Scan for the cell matching the given text and deliver its (X, Y) coordinate at center. 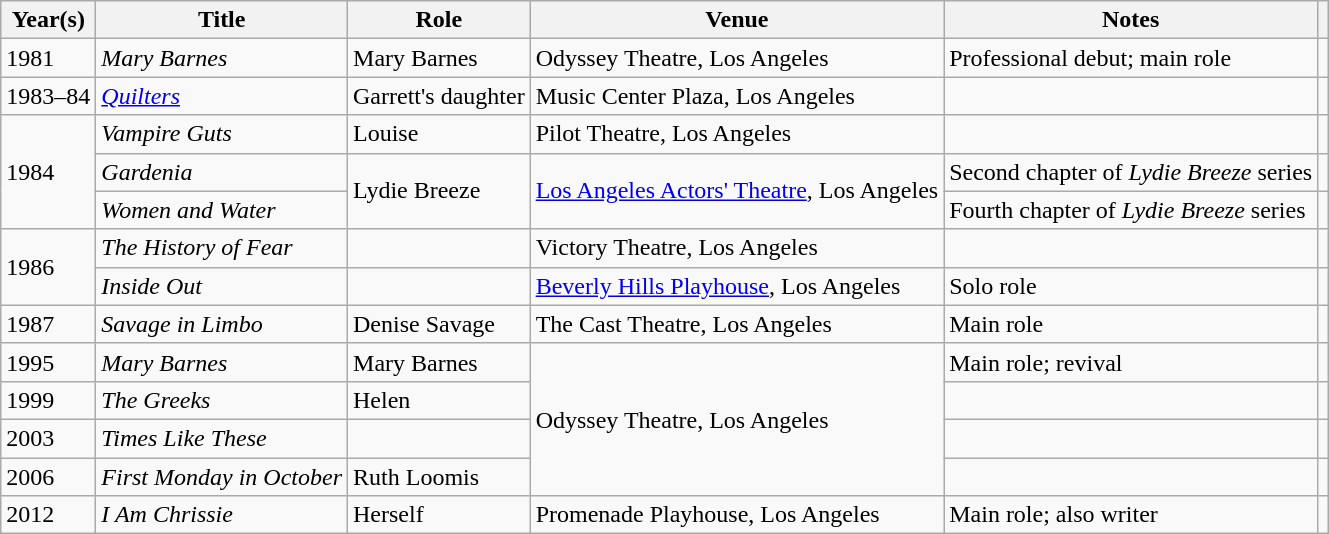
Los Angeles Actors' Theatre, Los Angeles (737, 191)
Title (222, 20)
Times Like These (222, 438)
Quilters (222, 96)
The Cast Theatre, Los Angeles (737, 324)
The Greeks (222, 400)
Second chapter of Lydie Breeze series (1131, 172)
Year(s) (48, 20)
The History of Fear (222, 248)
Promenade Playhouse, Los Angeles (737, 515)
1995 (48, 362)
First Monday in October (222, 477)
Victory Theatre, Los Angeles (737, 248)
Louise (440, 134)
Solo role (1131, 286)
1981 (48, 58)
1999 (48, 400)
1984 (48, 172)
Fourth chapter of Lydie Breeze series (1131, 210)
Inside Out (222, 286)
1986 (48, 267)
Women and Water (222, 210)
Music Center Plaza, Los Angeles (737, 96)
Herself (440, 515)
Pilot Theatre, Los Angeles (737, 134)
Notes (1131, 20)
2012 (48, 515)
Main role (1131, 324)
Vampire Guts (222, 134)
2003 (48, 438)
2006 (48, 477)
Beverly Hills Playhouse, Los Angeles (737, 286)
Denise Savage (440, 324)
1983–84 (48, 96)
Gardenia (222, 172)
Professional debut; main role (1131, 58)
1987 (48, 324)
Savage in Limbo (222, 324)
I Am Chrissie (222, 515)
Lydie Breeze (440, 191)
Venue (737, 20)
Garrett's daughter (440, 96)
Ruth Loomis (440, 477)
Main role; revival (1131, 362)
Role (440, 20)
Helen (440, 400)
Main role; also writer (1131, 515)
